Pinpoint the cell where the given text exists, returning its (X, Y) midpoint coordinate. 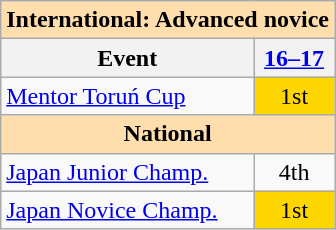
4th (294, 172)
Japan Novice Champ. (128, 210)
National (168, 134)
Mentor Toruń Cup (128, 96)
Event (128, 58)
Japan Junior Champ. (128, 172)
International: Advanced novice (168, 20)
16–17 (294, 58)
